Return the [x, y] coordinate for the center point of the cell that contains the specified text.  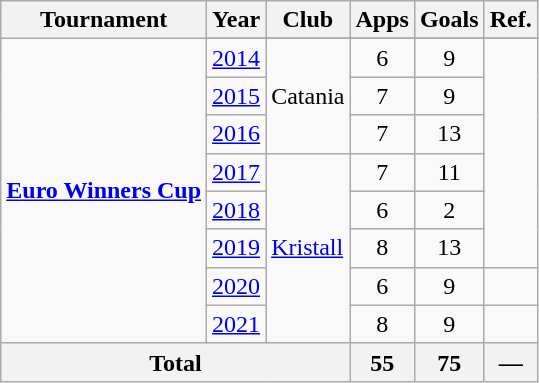
2015 [236, 96]
2 [449, 210]
2014 [236, 58]
2021 [236, 324]
2018 [236, 210]
Apps [382, 20]
2019 [236, 248]
— [510, 362]
2020 [236, 286]
Catania [308, 96]
2016 [236, 134]
Club [308, 20]
Goals [449, 20]
Total [176, 362]
75 [449, 362]
Kristall [308, 248]
2017 [236, 172]
Tournament [104, 20]
55 [382, 362]
11 [449, 172]
Euro Winners Cup [104, 191]
Year [236, 20]
Ref. [510, 20]
